Find where the given text appears and provide that cell's center as [X, Y] coordinate. 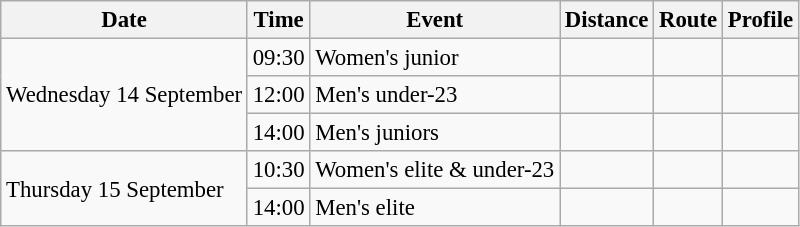
Women's junior [435, 58]
Men's elite [435, 208]
Profile [760, 20]
Men's juniors [435, 133]
10:30 [278, 170]
Wednesday 14 September [124, 96]
09:30 [278, 58]
Event [435, 20]
Date [124, 20]
Route [688, 20]
Distance [607, 20]
Thursday 15 September [124, 188]
Time [278, 20]
12:00 [278, 95]
Men's under-23 [435, 95]
Women's elite & under-23 [435, 170]
